Determine the (x, y) coordinate at the center of the cell enclosing the given text.  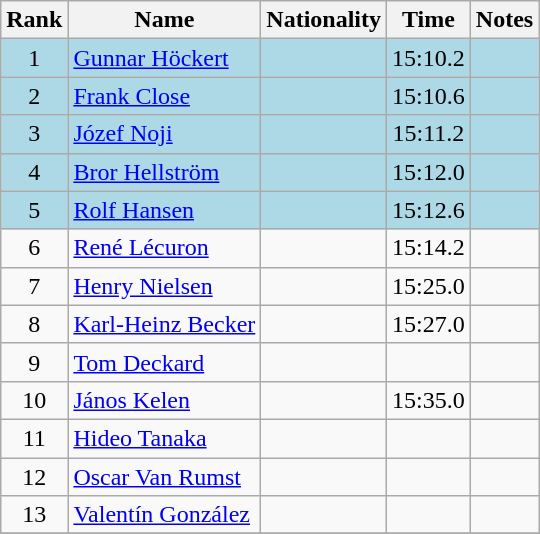
János Kelen (164, 400)
Oscar Van Rumst (164, 477)
Gunnar Höckert (164, 58)
10 (34, 400)
13 (34, 515)
5 (34, 210)
4 (34, 172)
Time (429, 20)
15:10.2 (429, 58)
Bror Hellström (164, 172)
Henry Nielsen (164, 286)
Nationality (324, 20)
15:11.2 (429, 134)
Józef Noji (164, 134)
Valentín González (164, 515)
15:12.0 (429, 172)
1 (34, 58)
6 (34, 248)
Tom Deckard (164, 362)
Hideo Tanaka (164, 438)
René Lécuron (164, 248)
Rank (34, 20)
7 (34, 286)
8 (34, 324)
15:10.6 (429, 96)
Karl-Heinz Becker (164, 324)
Frank Close (164, 96)
11 (34, 438)
9 (34, 362)
Notes (504, 20)
Name (164, 20)
Rolf Hansen (164, 210)
12 (34, 477)
15:27.0 (429, 324)
2 (34, 96)
15:14.2 (429, 248)
15:12.6 (429, 210)
15:35.0 (429, 400)
3 (34, 134)
15:25.0 (429, 286)
